Return the (X, Y) coordinate for the center point of the cell that contains the specified text.  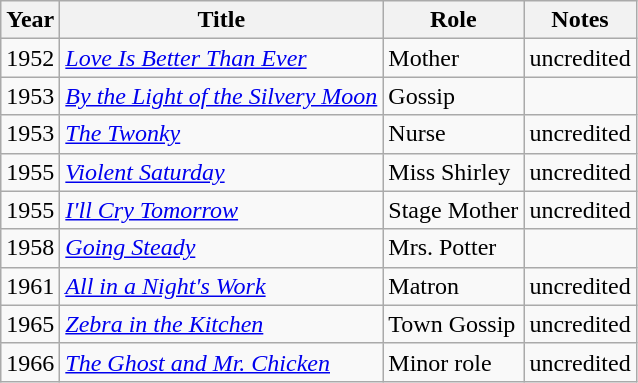
Miss Shirley (454, 172)
1952 (30, 58)
Role (454, 20)
Violent Saturday (222, 172)
1966 (30, 362)
1961 (30, 286)
Title (222, 20)
By the Light of the Silvery Moon (222, 96)
Year (30, 20)
Matron (454, 286)
The Ghost and Mr. Chicken (222, 362)
Zebra in the Kitchen (222, 324)
Love Is Better Than Ever (222, 58)
1958 (30, 248)
Mrs. Potter (454, 248)
The Twonky (222, 134)
I'll Cry Tomorrow (222, 210)
Nurse (454, 134)
Going Steady (222, 248)
1965 (30, 324)
Stage Mother (454, 210)
Notes (580, 20)
Gossip (454, 96)
Mother (454, 58)
Town Gossip (454, 324)
Minor role (454, 362)
All in a Night's Work (222, 286)
